Pinpoint the cell where the given text exists, returning its [X, Y] midpoint coordinate. 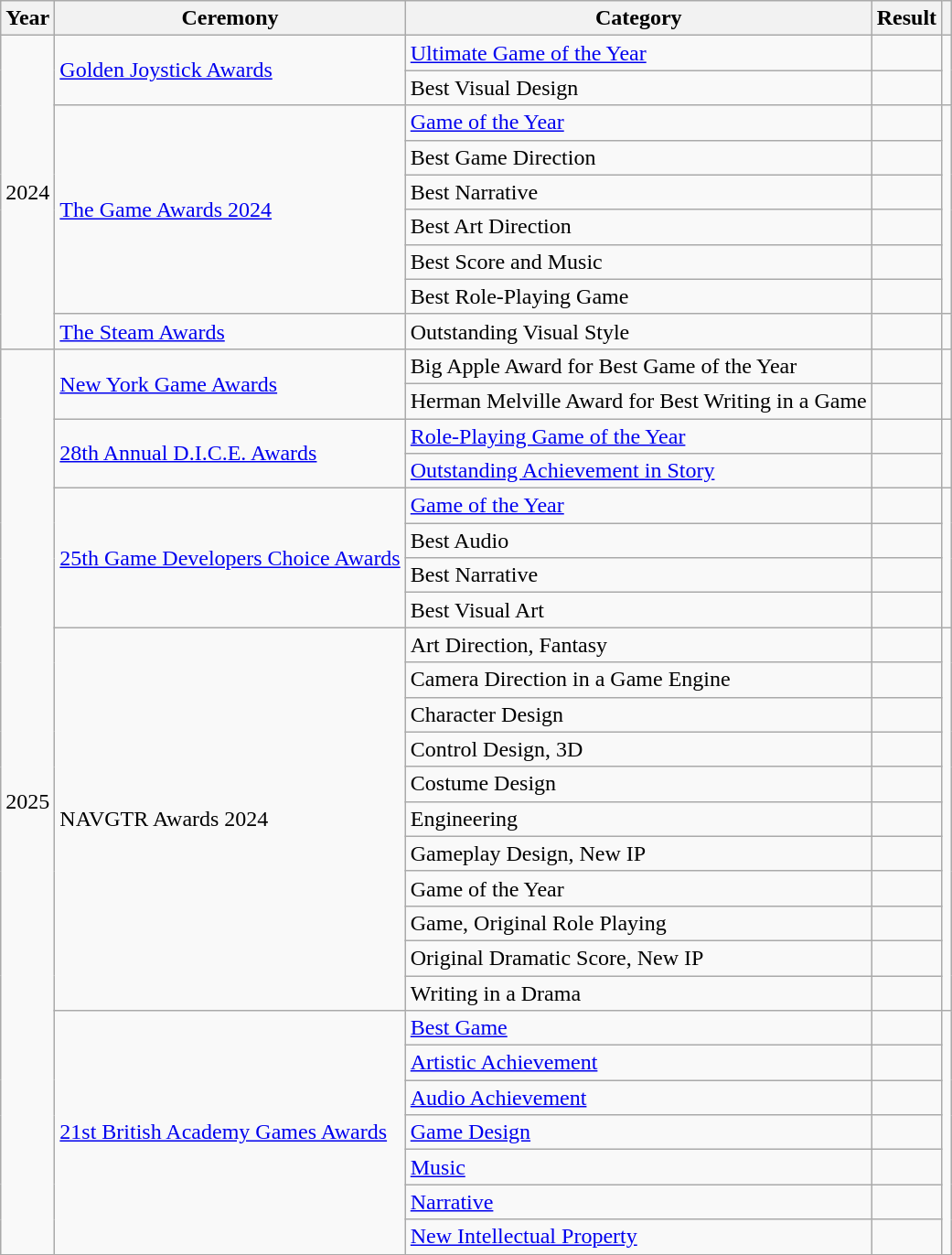
21st British Academy Games Awards [230, 1132]
Engineering [638, 819]
28th Annual D.I.C.E. Awards [230, 454]
Gameplay Design, New IP [638, 853]
Best Audio [638, 541]
Herman Melville Award for Best Writing in a Game [638, 401]
Audio Achievement [638, 1098]
Costume Design [638, 784]
Year [27, 18]
Best Visual Art [638, 610]
Big Apple Award for Best Game of the Year [638, 366]
Artistic Achievement [638, 1063]
Writing in a Drama [638, 992]
Best Role-Playing Game [638, 296]
Best Game [638, 1028]
Golden Joystick Awards [230, 70]
Game Design [638, 1132]
Best Game Direction [638, 157]
New Intellectual Property [638, 1237]
Ultimate Game of the Year [638, 53]
Character Design [638, 714]
Ceremony [230, 18]
Role-Playing Game of the Year [638, 436]
Best Visual Design [638, 88]
Music [638, 1167]
2025 [27, 801]
Camera Direction in a Game Engine [638, 680]
Narrative [638, 1202]
Outstanding Visual Style [638, 331]
2024 [27, 192]
Result [906, 18]
New York Game Awards [230, 383]
Game, Original Role Playing [638, 923]
Control Design, 3D [638, 749]
25th Game Developers Choice Awards [230, 558]
The Steam Awards [230, 331]
Original Dramatic Score, New IP [638, 958]
Art Direction, Fantasy [638, 645]
The Game Awards 2024 [230, 209]
Outstanding Achievement in Story [638, 471]
Best Art Direction [638, 227]
NAVGTR Awards 2024 [230, 820]
Category [638, 18]
Best Score and Music [638, 262]
